Locate the cell with the specified text and output its [x, y] center coordinate. 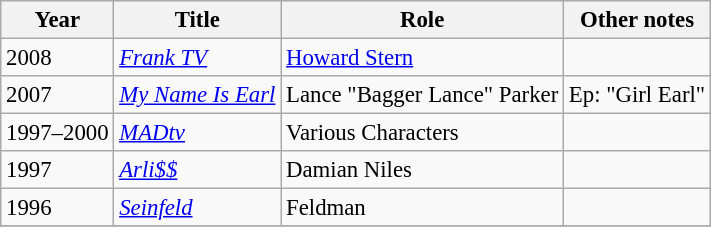
1997–2000 [58, 133]
Arli$$ [198, 170]
Lance "Bagger Lance" Parker [422, 95]
MADtv [198, 133]
1997 [58, 170]
My Name Is Earl [198, 95]
2008 [58, 58]
Role [422, 20]
Title [198, 20]
Year [58, 20]
2007 [58, 95]
Damian Niles [422, 170]
Frank TV [198, 58]
Seinfeld [198, 208]
1996 [58, 208]
Feldman [422, 208]
Howard Stern [422, 58]
Other notes [638, 20]
Ep: "Girl Earl" [638, 95]
Various Characters [422, 133]
